Pinpoint the cell where the given text exists, returning its [x, y] midpoint coordinate. 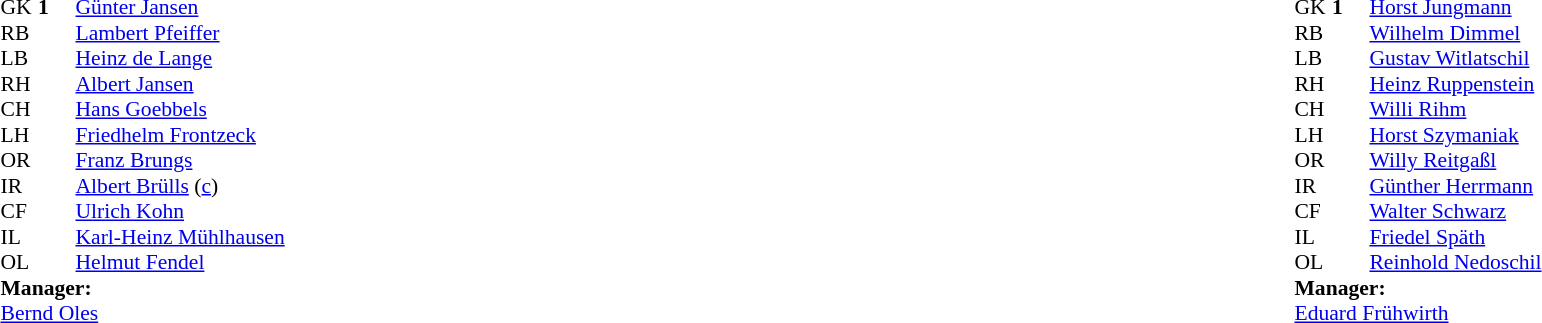
Walter Schwarz [1455, 211]
Helmut Fendel [180, 263]
Heinz de Lange [180, 59]
Wilhelm Dimmel [1455, 33]
Horst Szymaniak [1455, 135]
Hans Goebbels [180, 109]
Lambert Pfeiffer [180, 33]
Albert Jansen [180, 84]
Günther Herrmann [1455, 186]
Albert Brülls (c) [180, 186]
Friedhelm Frontzeck [180, 135]
Heinz Ruppenstein [1455, 84]
Friedel Späth [1455, 237]
Willy Reitgaßl [1455, 161]
Reinhold Nedoschil [1455, 263]
Willi Rihm [1455, 109]
Gustav Witlatschil [1455, 59]
Franz Brungs [180, 161]
Ulrich Kohn [180, 211]
Karl-Heinz Mühlhausen [180, 237]
